Return the [X, Y] coordinate for the center point of the cell that contains the specified text.  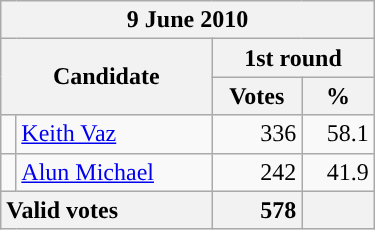
Alun Michael [114, 172]
41.9 [338, 172]
Votes [257, 96]
Keith Vaz [114, 134]
1st round [294, 58]
% [338, 96]
336 [257, 134]
9 June 2010 [188, 20]
58.1 [338, 134]
Valid votes [106, 210]
242 [257, 172]
Candidate [106, 77]
578 [257, 210]
